For the text-containing cell, return its midpoint in (x, y) coordinate format. 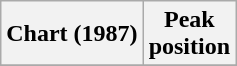
Peakposition (189, 34)
Chart (1987) (72, 34)
